Output the [X, Y] coordinate of the center of the cell containing the given text.  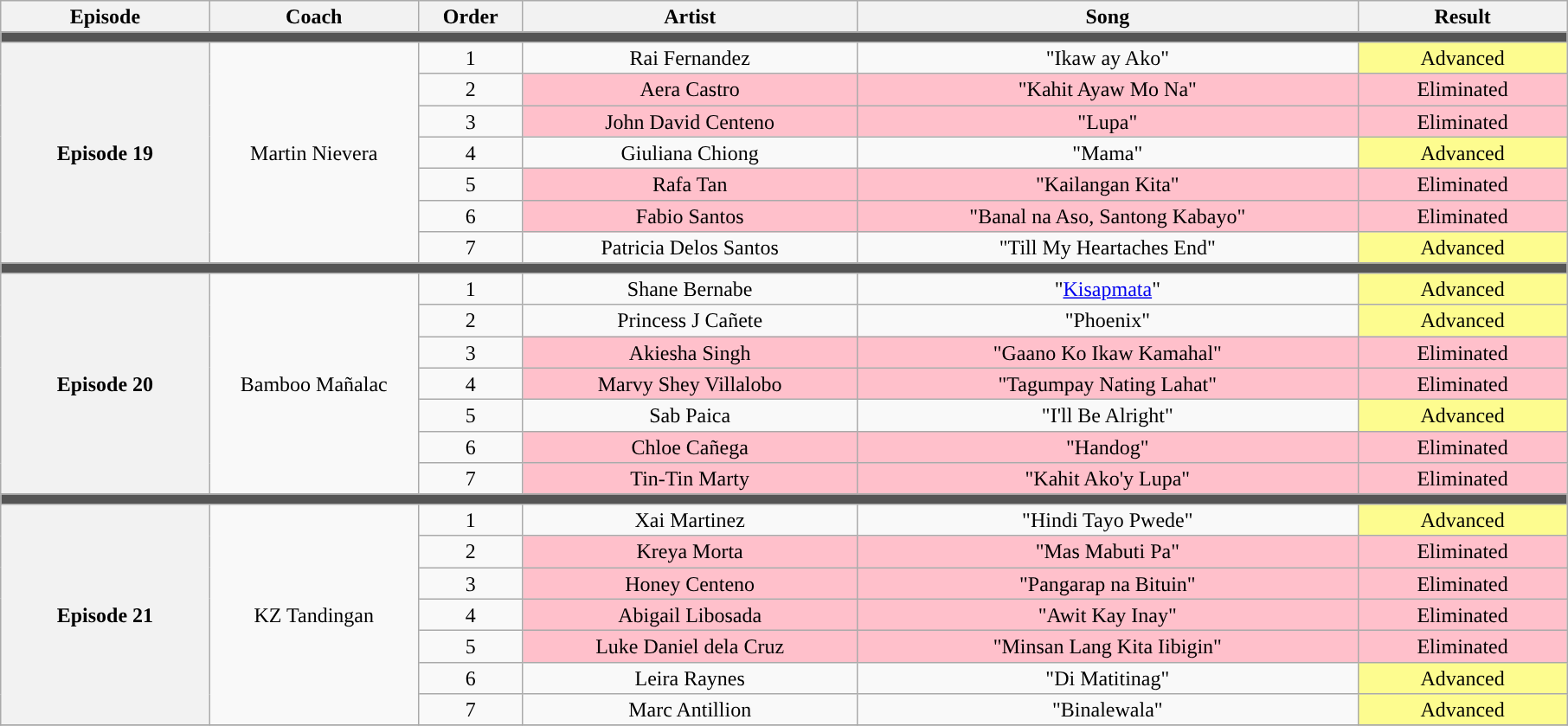
Aera Castro [690, 90]
Marc Antillion [690, 710]
"Kisapmata" [1108, 289]
Akiesha Singh [690, 351]
"Lupa" [1108, 121]
"Minsan Lang Kita Iibigin" [1108, 647]
Leira Raynes [690, 678]
Bamboo Mañalac [313, 383]
Rai Fernandez [690, 57]
"Phoenix" [1108, 320]
"I'll Be Alright" [1108, 415]
KZ Tandingan [313, 614]
Patricia Delos Santos [690, 247]
Tin-Tin Marty [690, 479]
"Gaano Ko Ikaw Kamahal" [1108, 351]
Episode 21 [106, 614]
Sab Paica [690, 415]
"Pangarap na Bituin" [1108, 583]
"Hindi Tayo Pwede" [1108, 519]
Fabio Santos [690, 216]
"Kailangan Kita" [1108, 185]
"Handog" [1108, 447]
"Till My Heartaches End" [1108, 247]
Marvy Shey Villalobo [690, 384]
"Mama" [1108, 152]
"Kahit Ako'y Lupa" [1108, 479]
Song [1108, 17]
Artist [690, 17]
Princess J Cañete [690, 320]
Luke Daniel dela Cruz [690, 647]
Episode 19 [106, 152]
"Di Matitinag" [1108, 678]
"Tagumpay Nating Lahat" [1108, 384]
Rafa Tan [690, 185]
"Binalewala" [1108, 710]
Martin Nievera [313, 152]
"Awit Kay Inay" [1108, 614]
Result [1462, 17]
John David Centeno [690, 121]
Episode [106, 17]
Chloe Cañega [690, 447]
"Banal na Aso, Santong Kabayo" [1108, 216]
Coach [313, 17]
Shane Bernabe [690, 289]
Honey Centeno [690, 583]
Order [471, 17]
Xai Martinez [690, 519]
"Ikaw ay Ako" [1108, 57]
Episode 20 [106, 383]
"Mas Mabuti Pa" [1108, 552]
Kreya Morta [690, 552]
Abigail Libosada [690, 614]
"Kahit Ayaw Mo Na" [1108, 90]
Giuliana Chiong [690, 152]
